Search for the cell housing the specified text and yield its [x, y] center coordinate. 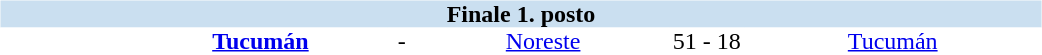
- [402, 42]
Finale 1. posto [520, 14]
51 - 18 [707, 42]
Noreste [544, 42]
